Locate the cell with the specified text and output its [x, y] center coordinate. 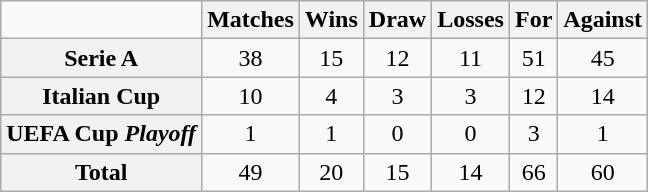
66 [533, 172]
Wins [331, 20]
11 [471, 58]
20 [331, 172]
Italian Cup [102, 96]
4 [331, 96]
60 [603, 172]
Draw [397, 20]
Matches [251, 20]
Losses [471, 20]
49 [251, 172]
51 [533, 58]
For [533, 20]
Total [102, 172]
45 [603, 58]
UEFA Cup Playoff [102, 134]
Against [603, 20]
10 [251, 96]
38 [251, 58]
Serie A [102, 58]
